For the text-containing cell, return its midpoint in [X, Y] coordinate format. 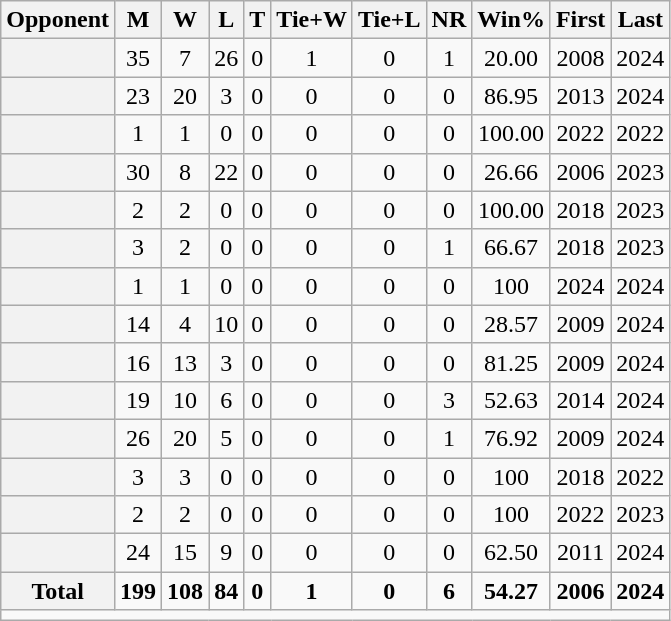
2008 [580, 58]
30 [138, 172]
24 [138, 553]
76.92 [512, 438]
19 [138, 400]
199 [138, 591]
Opponent [58, 20]
35 [138, 58]
Total [58, 591]
28.57 [512, 324]
Tie+L [389, 20]
Tie+W [312, 20]
84 [226, 591]
2014 [580, 400]
14 [138, 324]
22 [226, 172]
9 [226, 553]
2011 [580, 553]
5 [226, 438]
62.50 [512, 553]
L [226, 20]
81.25 [512, 362]
16 [138, 362]
First [580, 20]
86.95 [512, 96]
20.00 [512, 58]
NR [449, 20]
54.27 [512, 591]
66.67 [512, 248]
M [138, 20]
2013 [580, 96]
23 [138, 96]
4 [186, 324]
Win% [512, 20]
7 [186, 58]
108 [186, 591]
T [258, 20]
8 [186, 172]
13 [186, 362]
Last [640, 20]
W [186, 20]
52.63 [512, 400]
26.66 [512, 172]
15 [186, 553]
